From the cell containing the given text, extract its center point as [X, Y] coordinate. 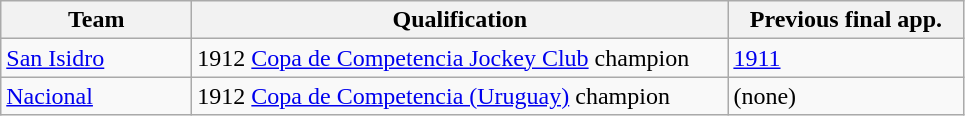
San Isidro [96, 58]
(none) [846, 96]
1911 [846, 58]
Nacional [96, 96]
Qualification [460, 20]
Previous final app. [846, 20]
1912 Copa de Competencia (Uruguay) champion [460, 96]
Team [96, 20]
1912 Copa de Competencia Jockey Club champion [460, 58]
